From the cell containing the given text, extract its center point as [x, y] coordinate. 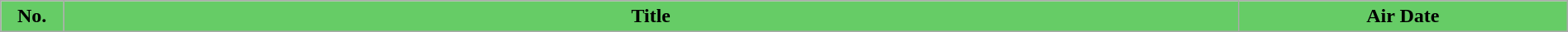
Air Date [1403, 16]
No. [32, 16]
Title [652, 16]
